Determine the [X, Y] coordinate at the center of the cell enclosing the given text.  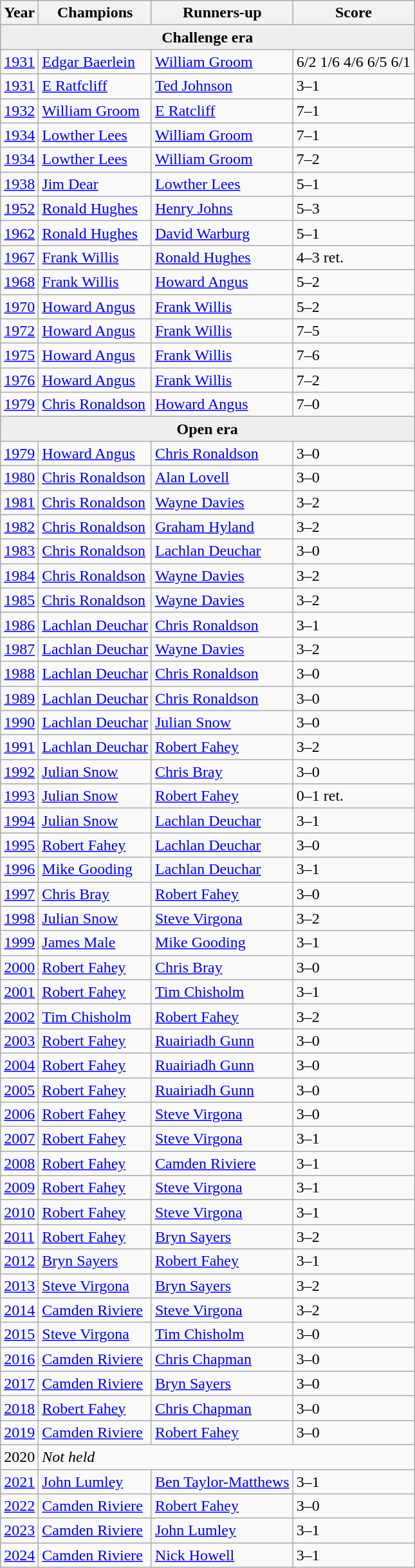
E Ratfcliff [95, 86]
4–3 ret. [353, 257]
1962 [19, 233]
1938 [19, 184]
5–3 [353, 208]
1981 [19, 502]
1985 [19, 600]
2020 [19, 1457]
2006 [19, 1115]
2023 [19, 1531]
1984 [19, 576]
2015 [19, 1335]
2002 [19, 1016]
1972 [19, 331]
2012 [19, 1261]
2008 [19, 1163]
Open era [207, 429]
1982 [19, 527]
1994 [19, 821]
1991 [19, 747]
Runners-up [222, 13]
7–6 [353, 356]
2005 [19, 1090]
Henry Johns [222, 208]
1990 [19, 723]
Jim Dear [95, 184]
Ted Johnson [222, 86]
2004 [19, 1065]
E Ratcliff [222, 111]
Ben Taylor-Matthews [222, 1481]
2016 [19, 1359]
2003 [19, 1041]
2010 [19, 1212]
1987 [19, 649]
Graham Hyland [222, 527]
2024 [19, 1555]
7–5 [353, 331]
1952 [19, 208]
1967 [19, 257]
2007 [19, 1139]
James Male [95, 943]
2001 [19, 992]
1997 [19, 894]
1986 [19, 624]
1998 [19, 918]
1970 [19, 307]
David Warburg [222, 233]
1988 [19, 673]
1968 [19, 282]
1993 [19, 796]
7–0 [353, 405]
1989 [19, 698]
Not held [226, 1457]
1983 [19, 551]
1980 [19, 478]
2011 [19, 1237]
1996 [19, 870]
Year [19, 13]
2017 [19, 1383]
Champions [95, 13]
Score [353, 13]
6/2 1/6 4/6 6/5 6/1 [353, 62]
Alan Lovell [222, 478]
2018 [19, 1408]
1999 [19, 943]
2022 [19, 1506]
1932 [19, 111]
Edgar Baerlein [95, 62]
1992 [19, 772]
2019 [19, 1432]
0–1 ret. [353, 796]
Nick Howell [222, 1555]
2000 [19, 967]
2014 [19, 1310]
2013 [19, 1286]
1975 [19, 356]
1976 [19, 380]
2021 [19, 1481]
2009 [19, 1188]
1995 [19, 845]
Challenge era [207, 37]
